For the text-containing cell, return its midpoint in [X, Y] coordinate format. 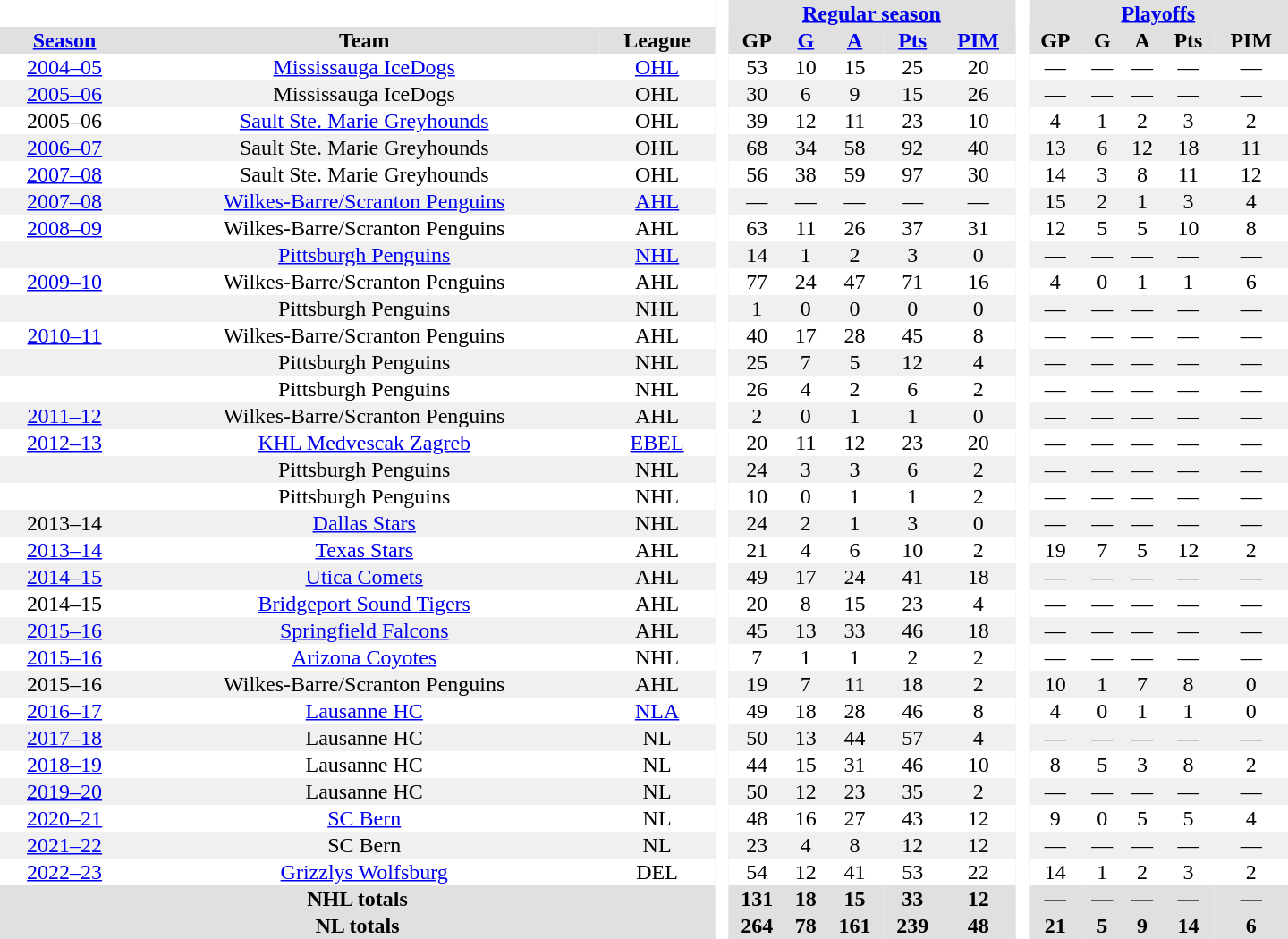
77 [757, 282]
2020–21 [64, 818]
2004–05 [64, 67]
59 [855, 174]
92 [912, 148]
35 [912, 791]
43 [912, 818]
78 [807, 926]
2011–12 [64, 416]
54 [757, 872]
KHL Medvescak Zagreb [364, 443]
Texas Stars [364, 550]
Season [64, 40]
DEL [657, 872]
47 [855, 282]
2008–09 [64, 228]
2009–10 [64, 282]
131 [757, 899]
2006–07 [64, 148]
97 [912, 174]
Playoffs [1158, 13]
239 [912, 926]
71 [912, 282]
2018–19 [64, 765]
2016–17 [64, 711]
2022–23 [64, 872]
57 [912, 738]
Team [364, 40]
Utica Comets [364, 577]
2021–22 [64, 845]
161 [855, 926]
2012–13 [64, 443]
68 [757, 148]
2019–20 [64, 791]
NL totals [358, 926]
NHL totals [358, 899]
2017–18 [64, 738]
Springfield Falcons [364, 630]
Dallas Stars [364, 523]
38 [807, 174]
22 [979, 872]
264 [757, 926]
League [657, 40]
Arizona Coyotes [364, 657]
Bridgeport Sound Tigers [364, 604]
27 [855, 818]
39 [757, 121]
Regular season [871, 13]
58 [855, 148]
NLA [657, 711]
37 [912, 228]
2010–11 [64, 335]
34 [807, 148]
Grizzlys Wolfsburg [364, 872]
56 [757, 174]
63 [757, 228]
EBEL [657, 443]
